Determine the [x, y] coordinate at the center of the cell enclosing the given text.  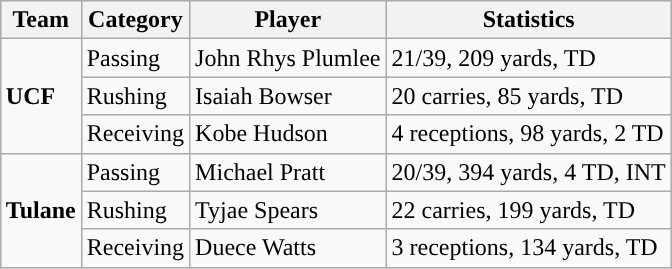
Tyjae Spears [288, 210]
20/39, 394 yards, 4 TD, INT [528, 172]
Duece Watts [288, 248]
3 receptions, 134 yards, TD [528, 248]
22 carries, 199 yards, TD [528, 210]
21/39, 209 yards, TD [528, 58]
Category [135, 20]
4 receptions, 98 yards, 2 TD [528, 134]
Michael Pratt [288, 172]
Player [288, 20]
Kobe Hudson [288, 134]
Tulane [40, 210]
John Rhys Plumlee [288, 58]
Isaiah Bowser [288, 96]
Team [40, 20]
UCF [40, 96]
20 carries, 85 yards, TD [528, 96]
Statistics [528, 20]
